Capture the cell that displays the provided text and extract its (x, y) central coordinate. 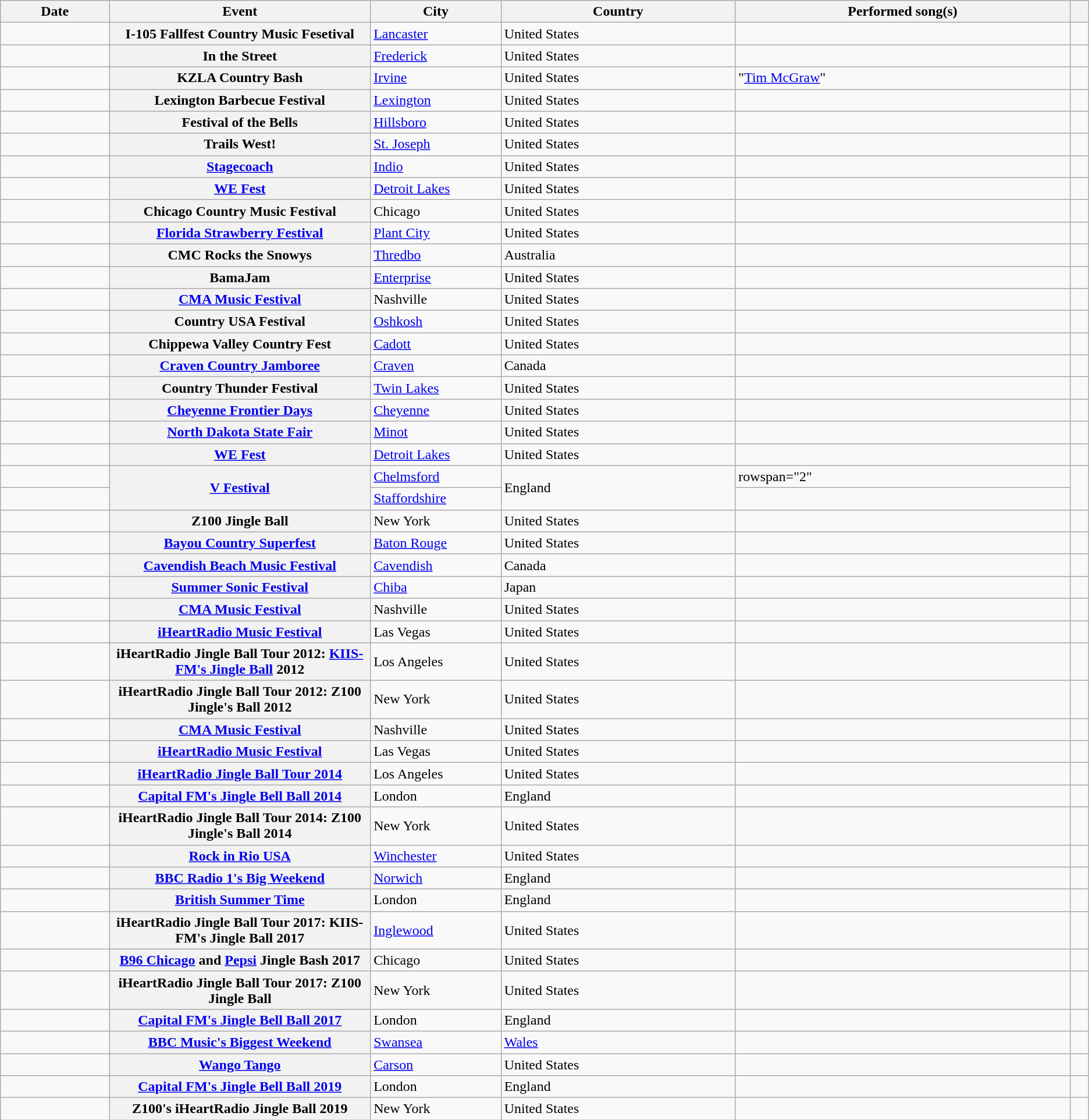
City (436, 12)
Chicago Country Music Festival (240, 211)
Country (618, 12)
Carson (436, 1064)
Lexington Barbecue Festival (240, 100)
Enterprise (436, 278)
In the Street (240, 56)
V Festival (240, 488)
Performed song(s) (903, 12)
CMC Rocks the Snowys (240, 255)
Chippewa Valley Country Fest (240, 344)
Cavendish Beach Music Festival (240, 565)
Cheyenne Frontier Days (240, 410)
Capital FM's Jingle Bell Ball 2019 (240, 1087)
Z100 Jingle Ball (240, 521)
Twin Lakes (436, 388)
Festival of the Bells (240, 122)
Wango Tango (240, 1064)
Norwich (436, 878)
Baton Rouge (436, 543)
iHeartRadio Jingle Ball Tour 2012: Z100 Jingle's Ball 2012 (240, 699)
iHeartRadio Jingle Ball Tour 2014 (240, 774)
Cavendish (436, 565)
Thredbo (436, 255)
Stagecoach (240, 166)
Florida Strawberry Festival (240, 233)
Cadott (436, 344)
St. Joseph (436, 144)
Plant City (436, 233)
Staffordshire (436, 499)
Indio (436, 166)
Oshkosh (436, 322)
BBC Music's Biggest Weekend (240, 1042)
Inglewood (436, 930)
Country Thunder Festival (240, 388)
Winchester (436, 856)
iHeartRadio Jingle Ball Tour 2017: KIIS-FM's Jingle Ball 2017 (240, 930)
Craven Country Jamboree (240, 366)
iHeartRadio Jingle Ball Tour 2017: Z100 Jingle Ball (240, 990)
iHeartRadio Jingle Ball Tour 2014: Z100 Jingle's Ball 2014 (240, 826)
Summer Sonic Festival (240, 587)
Bayou Country Superfest (240, 543)
Swansea (436, 1042)
BamaJam (240, 278)
"Tim McGraw" (903, 78)
Date (55, 12)
rowspan="2" (903, 477)
Irvine (436, 78)
Chelmsford (436, 477)
Z100's iHeartRadio Jingle Ball 2019 (240, 1109)
British Summer Time (240, 900)
Chiba (436, 587)
Lancaster (436, 34)
Capital FM's Jingle Bell Ball 2017 (240, 1020)
KZLA Country Bash (240, 78)
Rock in Rio USA (240, 856)
iHeartRadio Jingle Ball Tour 2012: KIIS-FM's Jingle Ball 2012 (240, 662)
Cheyenne (436, 410)
North Dakota State Fair (240, 432)
Australia (618, 255)
I-105 Fallfest Country Music Fesetival (240, 34)
Event (240, 12)
Craven (436, 366)
Frederick (436, 56)
Hillsboro (436, 122)
BBC Radio 1's Big Weekend (240, 878)
Wales (618, 1042)
Country USA Festival (240, 322)
Japan (618, 587)
Capital FM's Jingle Bell Ball 2014 (240, 796)
Trails West! (240, 144)
B96 Chicago and Pepsi Jingle Bash 2017 (240, 960)
Minot (436, 432)
Lexington (436, 100)
